Find where the given text appears and provide that cell's center as [x, y] coordinate. 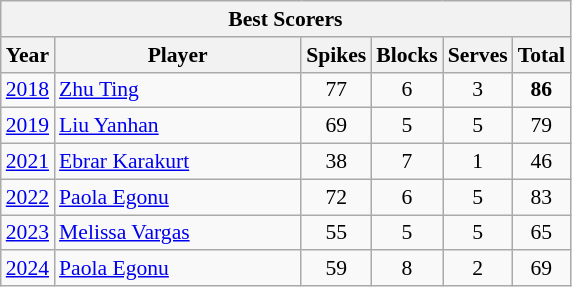
79 [542, 126]
59 [336, 269]
46 [542, 162]
83 [542, 197]
55 [336, 233]
2021 [28, 162]
77 [336, 90]
72 [336, 197]
7 [406, 162]
38 [336, 162]
Ebrar Karakurt [178, 162]
2022 [28, 197]
Spikes [336, 55]
Zhu Ting [178, 90]
Liu Yanhan [178, 126]
Best Scorers [286, 19]
2023 [28, 233]
Total [542, 55]
Year [28, 55]
2018 [28, 90]
2 [478, 269]
86 [542, 90]
2019 [28, 126]
Player [178, 55]
Melissa Vargas [178, 233]
3 [478, 90]
Serves [478, 55]
8 [406, 269]
Blocks [406, 55]
2024 [28, 269]
65 [542, 233]
1 [478, 162]
